Capture the cell that displays the provided text and extract its (x, y) central coordinate. 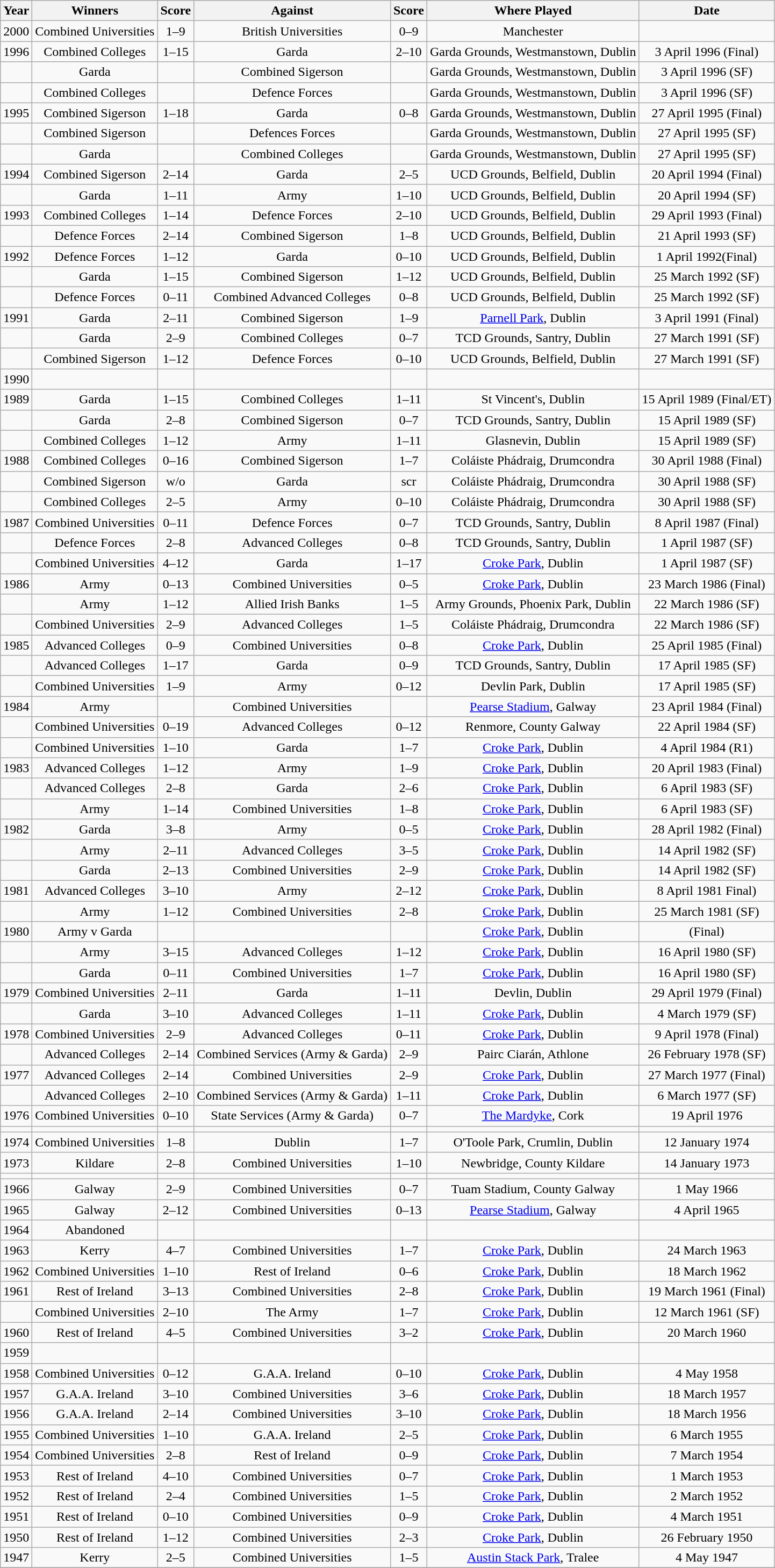
1994 (16, 174)
4 May 1958 (707, 1373)
1976 (16, 1116)
1996 (16, 52)
3–5 (408, 850)
O'Toole Park, Crumlin, Dublin (533, 1142)
Combined Advanced Colleges (292, 297)
1974 (16, 1142)
1986 (16, 583)
Renmore, County Galway (533, 727)
1992 (16, 256)
1979 (16, 993)
2–6 (408, 788)
1991 (16, 318)
8 April 1981 Final) (707, 890)
19 April 1976 (707, 1116)
1990 (16, 379)
0–19 (176, 727)
1985 (16, 645)
2–13 (176, 870)
27 March 1977 (Final) (707, 1075)
4–5 (176, 1332)
Abandoned (95, 1230)
23 March 1986 (Final) (707, 583)
1 April 1992(Final) (707, 256)
1957 (16, 1394)
Glasnevin, Dublin (533, 440)
4 April 1984 (R1) (707, 747)
3–6 (408, 1394)
Winners (95, 11)
12 March 1961 (SF) (707, 1312)
1995 (16, 113)
1989 (16, 400)
4 March 1951 (707, 1516)
1951 (16, 1516)
4 May 1947 (707, 1558)
21 April 1993 (SF) (707, 236)
1964 (16, 1230)
3 April 1996 (Final) (707, 52)
0–16 (176, 461)
Allied Irish Banks (292, 604)
6 March 1955 (707, 1435)
1973 (16, 1163)
Tuam Stadium, County Galway (533, 1189)
1993 (16, 215)
25 April 1985 (Final) (707, 645)
4–12 (176, 563)
Dublin (292, 1142)
1959 (16, 1353)
2 March 1952 (707, 1496)
(Final) (707, 932)
Defences Forces (292, 133)
29 April 1979 (Final) (707, 993)
7 March 1954 (707, 1455)
scr (408, 481)
Where Played (533, 11)
w/o (176, 481)
3–8 (176, 829)
23 April 1984 (Final) (707, 707)
1947 (16, 1558)
1950 (16, 1537)
Devlin Park, Dublin (533, 686)
1960 (16, 1332)
1987 (16, 522)
1953 (16, 1476)
1980 (16, 932)
18 March 1962 (707, 1271)
1978 (16, 1034)
4 April 1965 (707, 1209)
The Army (292, 1312)
Austin Stack Park, Tralee (533, 1558)
Pairc Ciarán, Athlone (533, 1054)
1962 (16, 1271)
1961 (16, 1292)
State Services (Army & Garda) (292, 1116)
Year (16, 11)
18 March 1956 (707, 1414)
4 March 1979 (SF) (707, 1014)
Newbridge, County Kildare (533, 1163)
0–6 (408, 1271)
26 February 1978 (SF) (707, 1054)
1966 (16, 1189)
3–2 (408, 1332)
3–13 (176, 1292)
30 April 1988 (Final) (707, 461)
20 April 1983 (Final) (707, 768)
19 March 1961 (Final) (707, 1292)
The Mardyke, Cork (533, 1116)
18 March 1957 (707, 1394)
9 April 1978 (Final) (707, 1034)
20 April 1994 (SF) (707, 195)
22 April 1984 (SF) (707, 727)
1 March 1953 (707, 1476)
27 April 1995 (Final) (707, 113)
Devlin, Dublin (533, 993)
8 April 1987 (Final) (707, 522)
1–18 (176, 113)
Manchester (533, 31)
1981 (16, 890)
3 April 1991 (Final) (707, 318)
1954 (16, 1455)
4–10 (176, 1476)
25 March 1981 (SF) (707, 911)
24 March 1963 (707, 1251)
1965 (16, 1209)
1958 (16, 1373)
1 May 1966 (707, 1189)
1955 (16, 1435)
St Vincent's, Dublin (533, 400)
Parnell Park, Dublin (533, 318)
29 April 1993 (Final) (707, 215)
1977 (16, 1075)
12 January 1974 (707, 1142)
2000 (16, 31)
Army Grounds, Phoenix Park, Dublin (533, 604)
British Universities (292, 31)
Army v Garda (95, 932)
2–3 (408, 1537)
1956 (16, 1414)
6 March 1977 (SF) (707, 1095)
1982 (16, 829)
1984 (16, 707)
Against (292, 11)
20 April 1994 (Final) (707, 174)
20 March 1960 (707, 1332)
Date (707, 11)
2–4 (176, 1496)
1952 (16, 1496)
3–15 (176, 952)
4–7 (176, 1251)
15 April 1989 (Final/ET) (707, 400)
Kildare (95, 1163)
14 January 1973 (707, 1163)
26 February 1950 (707, 1537)
1988 (16, 461)
28 April 1982 (Final) (707, 829)
1963 (16, 1251)
1983 (16, 768)
